Return (X, Y) of the center of cell containing provided text 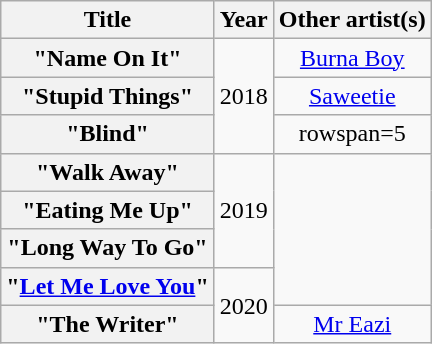
"The Writer" (108, 324)
Other artist(s) (352, 20)
Burna Boy (352, 58)
"Blind" (108, 134)
2020 (244, 305)
"Name On It" (108, 58)
2018 (244, 96)
Title (108, 20)
"Walk Away" (108, 172)
"Let Me Love You" (108, 286)
Mr Eazi (352, 324)
rowspan=5 (352, 134)
2019 (244, 210)
Saweetie (352, 96)
"Eating Me Up" (108, 210)
Year (244, 20)
"Long Way To Go" (108, 248)
"Stupid Things" (108, 96)
